Locate the cell with the specified text and output its [x, y] center coordinate. 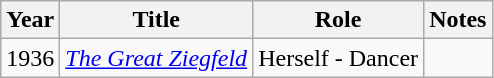
Herself - Dancer [338, 58]
Role [338, 20]
1936 [30, 58]
Year [30, 20]
Title [156, 20]
The Great Ziegfeld [156, 58]
Notes [458, 20]
